Find where the given text appears and provide that cell's center as [x, y] coordinate. 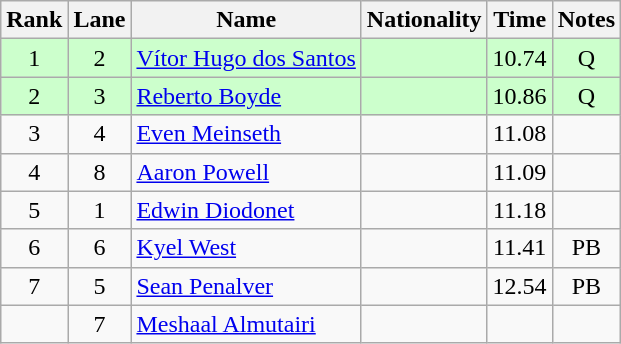
8 [100, 172]
Aaron Powell [246, 172]
10.86 [520, 96]
Sean Penalver [246, 286]
11.09 [520, 172]
Even Meinseth [246, 134]
Reberto Boyde [246, 96]
12.54 [520, 286]
11.08 [520, 134]
Time [520, 20]
Meshaal Almutairi [246, 324]
Edwin Diodonet [246, 210]
Kyel West [246, 248]
Notes [586, 20]
Nationality [424, 20]
11.41 [520, 248]
11.18 [520, 210]
10.74 [520, 58]
Lane [100, 20]
Vítor Hugo dos Santos [246, 58]
Rank [34, 20]
Name [246, 20]
